Pinpoint the cell where the given text exists, returning its (X, Y) midpoint coordinate. 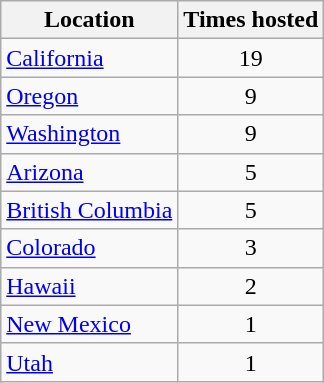
3 (251, 248)
Utah (90, 362)
Hawaii (90, 286)
Colorado (90, 248)
California (90, 58)
New Mexico (90, 324)
British Columbia (90, 210)
Location (90, 20)
Oregon (90, 96)
2 (251, 286)
19 (251, 58)
Washington (90, 134)
Times hosted (251, 20)
Arizona (90, 172)
